Search for the cell housing the specified text and yield its (x, y) center coordinate. 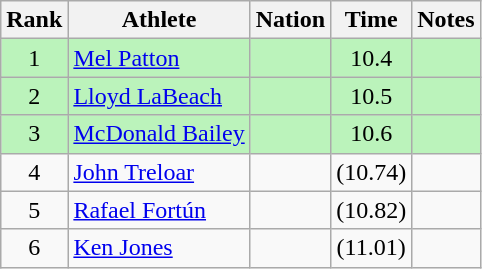
(11.01) (372, 248)
1 (34, 58)
Mel Patton (159, 58)
2 (34, 96)
(10.82) (372, 210)
Lloyd LaBeach (159, 96)
4 (34, 172)
Ken Jones (159, 248)
3 (34, 134)
(10.74) (372, 172)
Athlete (159, 20)
Rafael Fortún (159, 210)
Notes (446, 20)
Rank (34, 20)
Time (372, 20)
Nation (290, 20)
10.6 (372, 134)
10.4 (372, 58)
McDonald Bailey (159, 134)
John Treloar (159, 172)
6 (34, 248)
10.5 (372, 96)
5 (34, 210)
